Return [X, Y] of the center of cell containing provided text 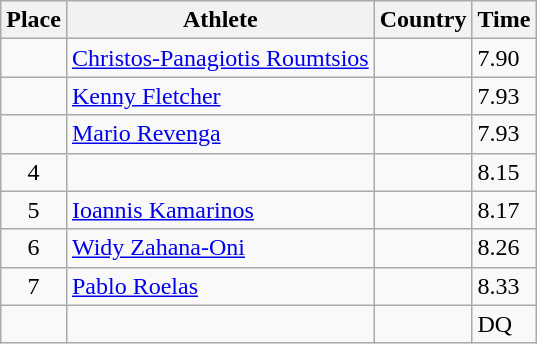
8.26 [504, 248]
8.15 [504, 172]
Pablo Roelas [220, 286]
Mario Revenga [220, 134]
Ioannis Kamarinos [220, 210]
Country [423, 20]
8.17 [504, 210]
Kenny Fletcher [220, 96]
6 [34, 248]
Widy Zahana-Oni [220, 248]
5 [34, 210]
7.90 [504, 58]
Athlete [220, 20]
7 [34, 286]
Time [504, 20]
4 [34, 172]
Place [34, 20]
8.33 [504, 286]
Christos-Panagiotis Roumtsios [220, 58]
DQ [504, 324]
